Provide the (X, Y) coordinate of the cell's center where the given text is located.  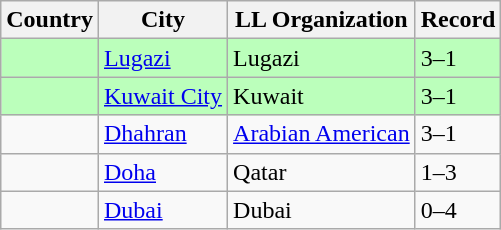
Country (50, 20)
Kuwait (322, 96)
Qatar (322, 172)
1–3 (458, 172)
Doha (162, 172)
Kuwait City (162, 96)
City (162, 20)
Arabian American (322, 134)
LL Organization (322, 20)
0–4 (458, 210)
Record (458, 20)
Dhahran (162, 134)
